Capture the cell that displays the provided text and extract its [X, Y] central coordinate. 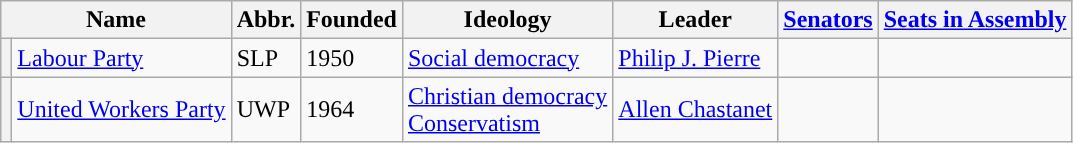
Social democracy [507, 58]
Seats in Assembly [975, 20]
Allen Chastanet [696, 110]
SLP [266, 58]
Ideology [507, 20]
Name [116, 20]
1964 [352, 110]
Labour Party [122, 58]
Christian democracyConservatism [507, 110]
Abbr. [266, 20]
Founded [352, 20]
Leader [696, 20]
Philip J. Pierre [696, 58]
United Workers Party [122, 110]
UWP [266, 110]
Senators [828, 20]
1950 [352, 58]
